Find where the given text appears and provide that cell's center as (x, y) coordinate. 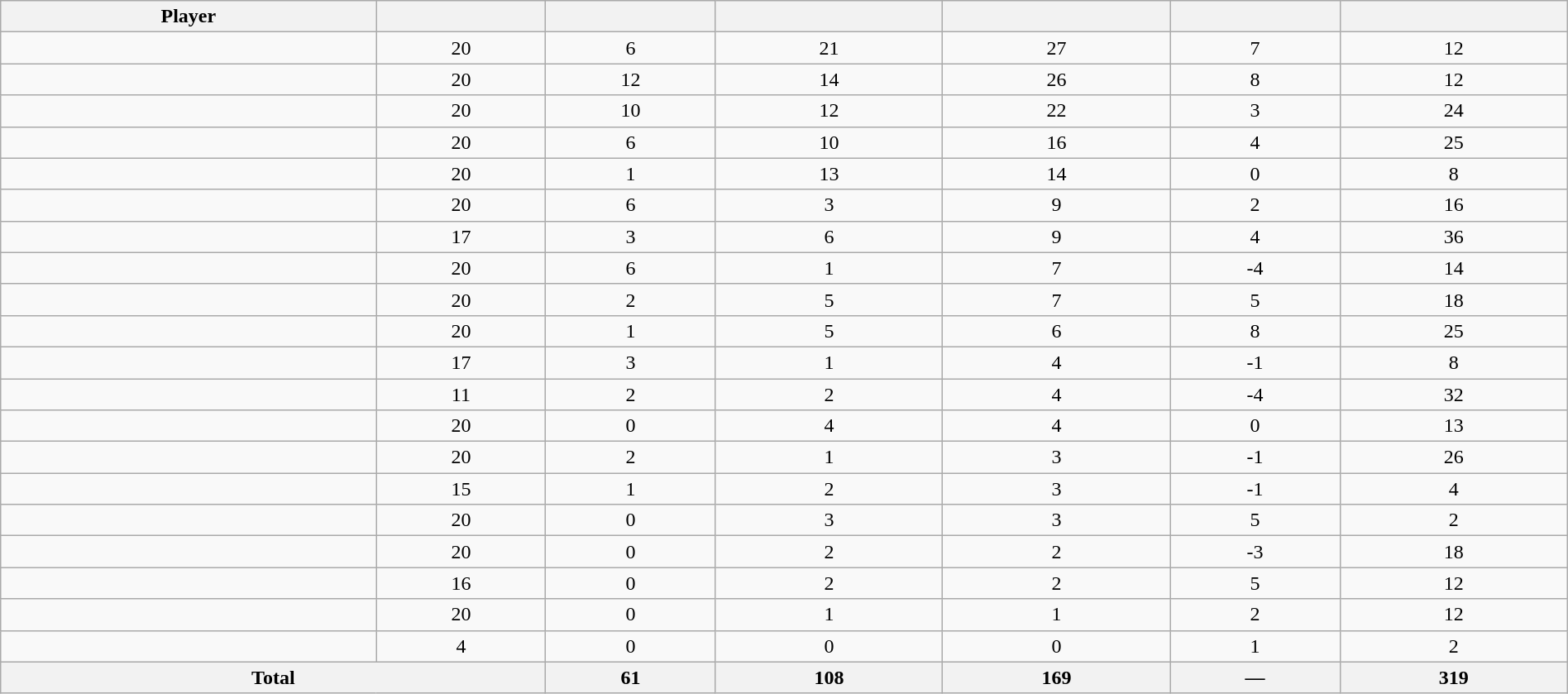
-3 (1255, 552)
21 (829, 48)
11 (461, 395)
319 (1454, 677)
Total (273, 677)
— (1255, 677)
22 (1057, 111)
61 (630, 677)
32 (1454, 395)
15 (461, 489)
108 (829, 677)
169 (1057, 677)
24 (1454, 111)
Player (189, 17)
36 (1454, 237)
27 (1057, 48)
